Scan for the cell matching the given text and deliver its [x, y] coordinate at center. 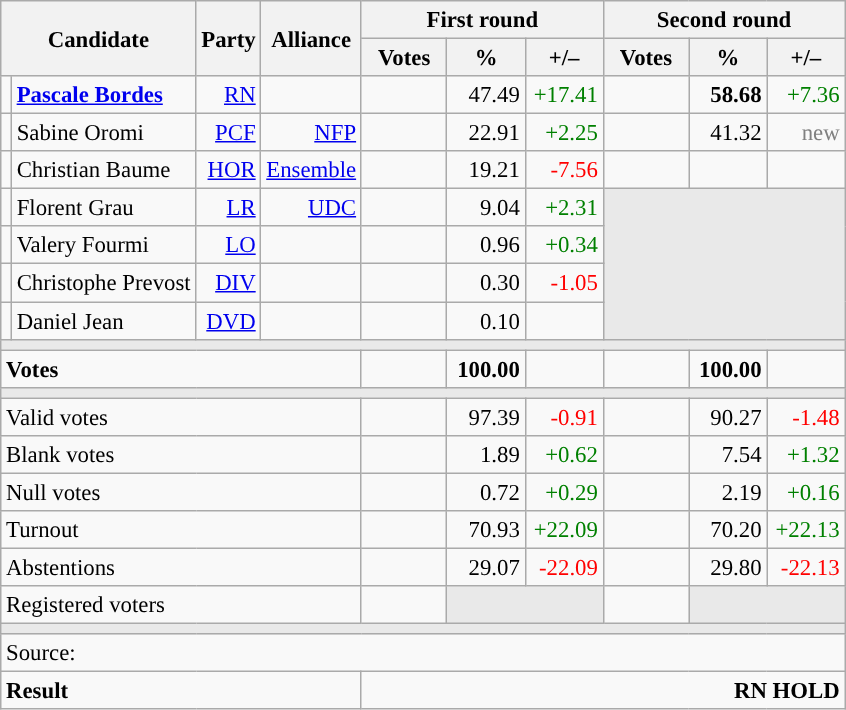
PCF [228, 133]
First round [482, 20]
Result [182, 691]
47.49 [486, 95]
7.54 [728, 455]
HOR [228, 170]
-0.91 [564, 417]
19.21 [486, 170]
+0.29 [564, 492]
Registered voters [182, 605]
+22.13 [806, 530]
0.30 [486, 283]
Valid votes [182, 417]
90.27 [728, 417]
UDC [311, 208]
+7.36 [806, 95]
Null votes [182, 492]
+2.31 [564, 208]
+0.62 [564, 455]
Abstentions [182, 567]
Candidate [98, 38]
Christophe Prevost [104, 283]
29.80 [728, 567]
0.96 [486, 245]
Party [228, 38]
97.39 [486, 417]
-1.05 [564, 283]
Blank votes [182, 455]
70.20 [728, 530]
2.19 [728, 492]
Second round [724, 20]
Daniel Jean [104, 321]
58.68 [728, 95]
Sabine Oromi [104, 133]
Christian Baume [104, 170]
Florent Grau [104, 208]
0.72 [486, 492]
Alliance [311, 38]
0.10 [486, 321]
RN HOLD [603, 691]
LR [228, 208]
RN [228, 95]
+17.41 [564, 95]
1.89 [486, 455]
Source: [423, 653]
70.93 [486, 530]
Valery Fourmi [104, 245]
DIV [228, 283]
+2.25 [564, 133]
new [806, 133]
DVD [228, 321]
-22.13 [806, 567]
+1.32 [806, 455]
+0.34 [564, 245]
22.91 [486, 133]
Pascale Bordes [104, 95]
+0.16 [806, 492]
29.07 [486, 567]
41.32 [728, 133]
Ensemble [311, 170]
-22.09 [564, 567]
LO [228, 245]
-1.48 [806, 417]
NFP [311, 133]
+22.09 [564, 530]
9.04 [486, 208]
-7.56 [564, 170]
Turnout [182, 530]
